Return the (X, Y) coordinate for the center point of the cell that contains the specified text.  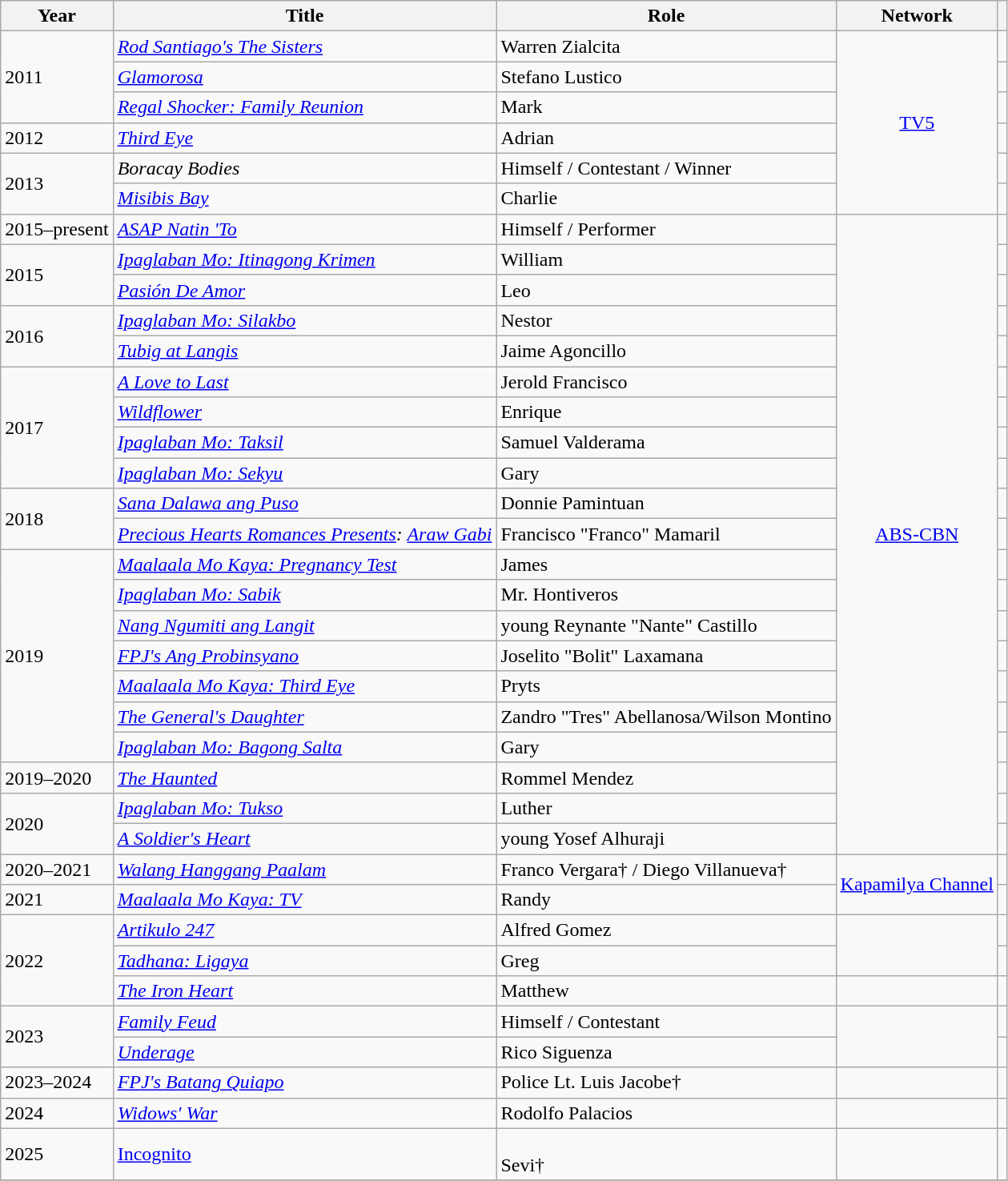
2013 (57, 183)
FPJ's Ang Probinsyano (304, 656)
The General's Daughter (304, 717)
Ipaglaban Mo: Taksil (304, 443)
2016 (57, 335)
young Yosef Alhuraji (666, 838)
2023 (57, 1037)
2017 (57, 428)
Network (917, 16)
ASAP Natin 'To (304, 229)
2020 (57, 823)
Ipaglaban Mo: Bagong Salta (304, 747)
2015 (57, 275)
Zandro "Tres" Abellanosa/Wilson Montino (666, 717)
Adrian (666, 138)
Himself / Contestant (666, 1022)
2021 (57, 900)
2015–present (57, 229)
2011 (57, 77)
Jaime Agoncillo (666, 351)
Year (57, 16)
Leo (666, 290)
Widows' War (304, 1113)
Nestor (666, 320)
James (666, 564)
Franco Vergara† / Diego Villanueva† (666, 869)
Ipaglaban Mo: Tukso (304, 808)
Enrique (666, 412)
Sevi† (666, 1155)
2024 (57, 1113)
Randy (666, 900)
Tadhana: Ligaya (304, 961)
Samuel Valderama (666, 443)
Nang Ngumiti ang Langit (304, 625)
Joselito "Bolit" Laxamana (666, 656)
TV5 (917, 123)
ABS-CBN (917, 533)
young Reynante "Nante" Castillo (666, 625)
Underage (304, 1052)
Alfred Gomez (666, 930)
The Haunted (304, 777)
Wildflower (304, 412)
Artikulo 247 (304, 930)
Matthew (666, 991)
Rod Santiago's The Sisters (304, 46)
Donnie Pamintuan (666, 504)
Ipaglaban Mo: Sekyu (304, 473)
A Love to Last (304, 382)
Maalaala Mo Kaya: Pregnancy Test (304, 564)
Pryts (666, 686)
Regal Shocker: Family Reunion (304, 107)
Walang Hanggang Paalam (304, 869)
Himself / Performer (666, 229)
Police Lt. Luis Jacobe† (666, 1083)
Ipaglaban Mo: Itinagong Krimen (304, 259)
2012 (57, 138)
Rommel Mendez (666, 777)
Kapamilya Channel (917, 884)
Charlie (666, 199)
2020–2021 (57, 869)
Ipaglaban Mo: Sabik (304, 595)
Tubig at Langis (304, 351)
2019–2020 (57, 777)
Glamorosa (304, 77)
Incognito (304, 1155)
Third Eye (304, 138)
Stefano Lustico (666, 77)
Maalaala Mo Kaya: Third Eye (304, 686)
Title (304, 16)
2022 (57, 961)
Role (666, 16)
Boracay Bodies (304, 168)
Mark (666, 107)
Family Feud (304, 1022)
2019 (57, 656)
Sana Dalawa ang Puso (304, 504)
Rico Siguenza (666, 1052)
Misibis Bay (304, 199)
2018 (57, 519)
Ipaglaban Mo: Silakbo (304, 320)
Precious Hearts Romances Presents: Araw Gabi (304, 534)
A Soldier's Heart (304, 838)
Pasión De Amor (304, 290)
Luther (666, 808)
2023–2024 (57, 1083)
2025 (57, 1155)
Rodolfo Palacios (666, 1113)
Greg (666, 961)
Mr. Hontiveros (666, 595)
William (666, 259)
Francisco "Franco" Mamaril (666, 534)
Himself / Contestant / Winner (666, 168)
Maalaala Mo Kaya: TV (304, 900)
The Iron Heart (304, 991)
Warren Zialcita (666, 46)
FPJ's Batang Quiapo (304, 1083)
Jerold Francisco (666, 382)
